Extract the (X, Y) coordinate from the center of the cell holding the provided text.  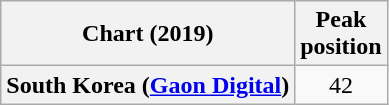
Peakposition (341, 34)
South Korea (Gaon Digital) (148, 85)
Chart (2019) (148, 34)
42 (341, 85)
